Detect which cell encompasses the target text, then output its (x, y) center coordinate. 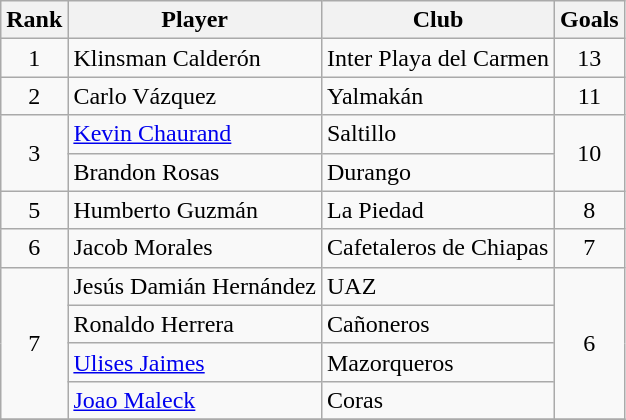
Humberto Guzmán (195, 210)
11 (589, 96)
UAZ (438, 286)
1 (34, 58)
Ulises Jaimes (195, 362)
Brandon Rosas (195, 172)
Rank (34, 20)
Ronaldo Herrera (195, 324)
Player (195, 20)
5 (34, 210)
Kevin Chaurand (195, 134)
Inter Playa del Carmen (438, 58)
Coras (438, 400)
Durango (438, 172)
10 (589, 153)
Cafetaleros de Chiapas (438, 248)
8 (589, 210)
Club (438, 20)
Joao Maleck (195, 400)
La Piedad (438, 210)
Mazorqueros (438, 362)
Saltillo (438, 134)
3 (34, 153)
Yalmakán (438, 96)
Goals (589, 20)
2 (34, 96)
Cañoneros (438, 324)
13 (589, 58)
Klinsman Calderón (195, 58)
Carlo Vázquez (195, 96)
Jacob Morales (195, 248)
Jesús Damián Hernández (195, 286)
